Extract the [x, y] coordinate from the center of the cell holding the provided text.  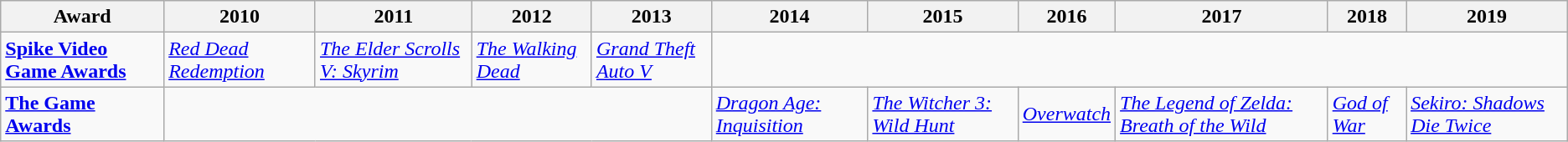
2017 [1222, 17]
Dragon Age: Inquisition [789, 114]
The Game Awards [82, 114]
2014 [789, 17]
Spike Video Game Awards [82, 60]
2019 [1488, 17]
Sekiro: Shadows Die Twice [1488, 114]
The Witcher 3: Wild Hunt [943, 114]
2018 [1367, 17]
Red Dead Redemption [240, 60]
The Legend of Zelda: Breath of the Wild [1222, 114]
2010 [240, 17]
Overwatch [1066, 114]
Award [82, 17]
The Elder Scrolls V: Skyrim [394, 60]
Grand Theft Auto V [652, 60]
2013 [652, 17]
2015 [943, 17]
God of War [1367, 114]
2012 [531, 17]
The Walking Dead [531, 60]
2016 [1066, 17]
2011 [394, 17]
